Find where the given text appears and provide that cell's center as (X, Y) coordinate. 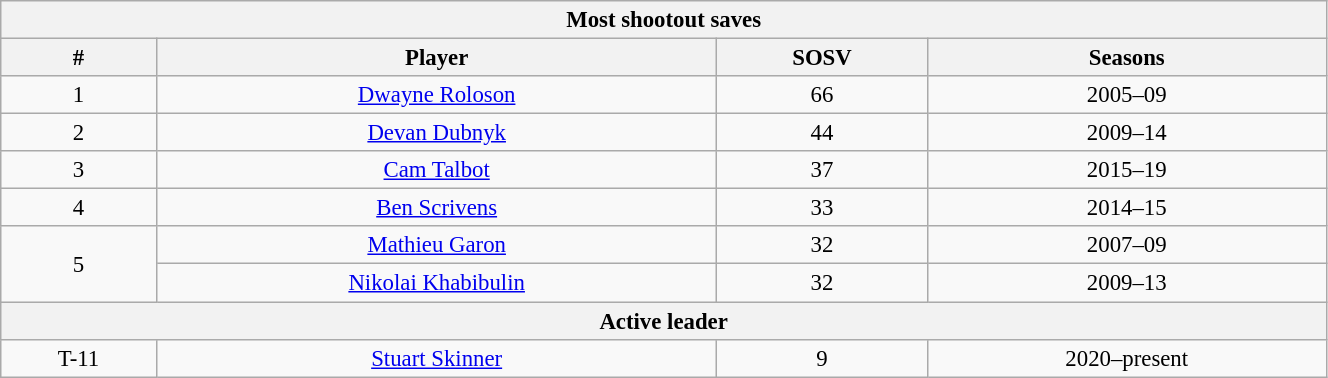
Seasons (1126, 58)
Dwayne Roloson (436, 95)
2007–09 (1126, 245)
2005–09 (1126, 95)
5 (79, 264)
Stuart Skinner (436, 358)
2009–14 (1126, 133)
Cam Talbot (436, 170)
2014–15 (1126, 208)
Devan Dubnyk (436, 133)
SOSV (822, 58)
2009–13 (1126, 283)
2015–19 (1126, 170)
Most shootout saves (664, 20)
2 (79, 133)
4 (79, 208)
1 (79, 95)
Nikolai Khabibulin (436, 283)
Player (436, 58)
Ben Scrivens (436, 208)
37 (822, 170)
66 (822, 95)
9 (822, 358)
2020–present (1126, 358)
Mathieu Garon (436, 245)
# (79, 58)
T-11 (79, 358)
3 (79, 170)
44 (822, 133)
33 (822, 208)
Active leader (664, 321)
